Scan for the cell matching the given text and deliver its [x, y] coordinate at center. 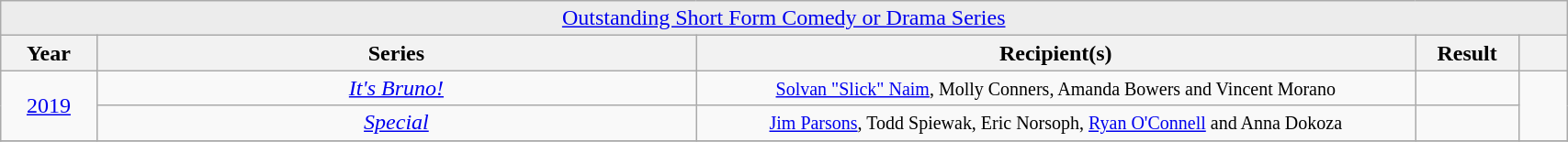
Outstanding Short Form Comedy or Drama Series [784, 18]
Year [49, 53]
Jim Parsons, Todd Spiewak, Eric Norsoph, Ryan O'Connell and Anna Dokoza [1056, 123]
Recipient(s) [1056, 53]
Solvan "Slick" Naim, Molly Conners, Amanda Bowers and Vincent Morano [1056, 88]
Result [1468, 53]
Special [397, 123]
Series [397, 53]
It's Bruno! [397, 88]
2019 [49, 105]
